Find where the given text appears and provide that cell's center as [x, y] coordinate. 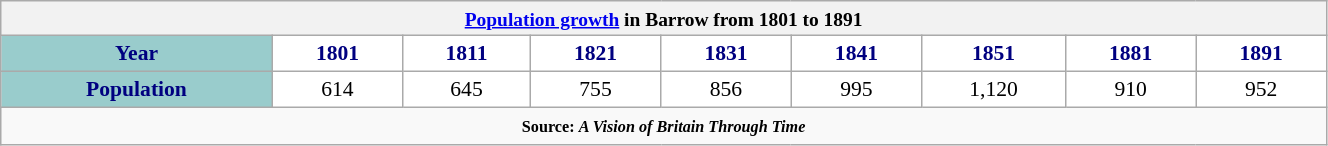
755 [595, 90]
952 [1262, 90]
1,120 [994, 90]
Source: A Vision of Britain Through Time [664, 126]
1891 [1262, 54]
645 [467, 90]
1801 [337, 54]
1841 [856, 54]
1851 [994, 54]
614 [337, 90]
856 [726, 90]
995 [856, 90]
1811 [467, 54]
Population growth in Barrow from 1801 to 1891 [664, 18]
910 [1130, 90]
1821 [595, 54]
Year [137, 54]
Population [137, 90]
1881 [1130, 54]
1831 [726, 54]
